Output the (X, Y) coordinate of the center of the cell containing the given text.  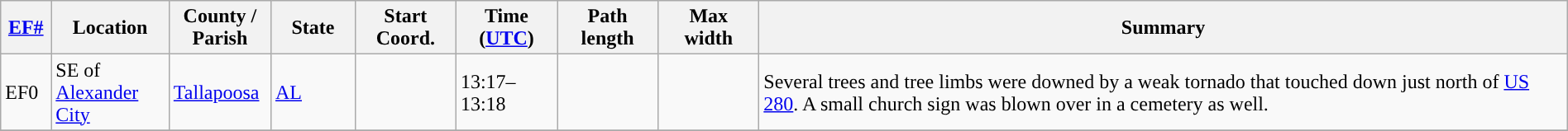
Summary (1163, 28)
AL (313, 92)
EF# (26, 28)
County / Parish (220, 28)
Max width (709, 28)
SE of Alexander City (111, 92)
EF0 (26, 92)
Location (111, 28)
State (313, 28)
Time (UTC) (506, 28)
Tallapoosa (220, 92)
Start Coord. (405, 28)
13:17–13:18 (506, 92)
Path length (608, 28)
